Provide the [X, Y] coordinate of the cell's center where the given text is located.  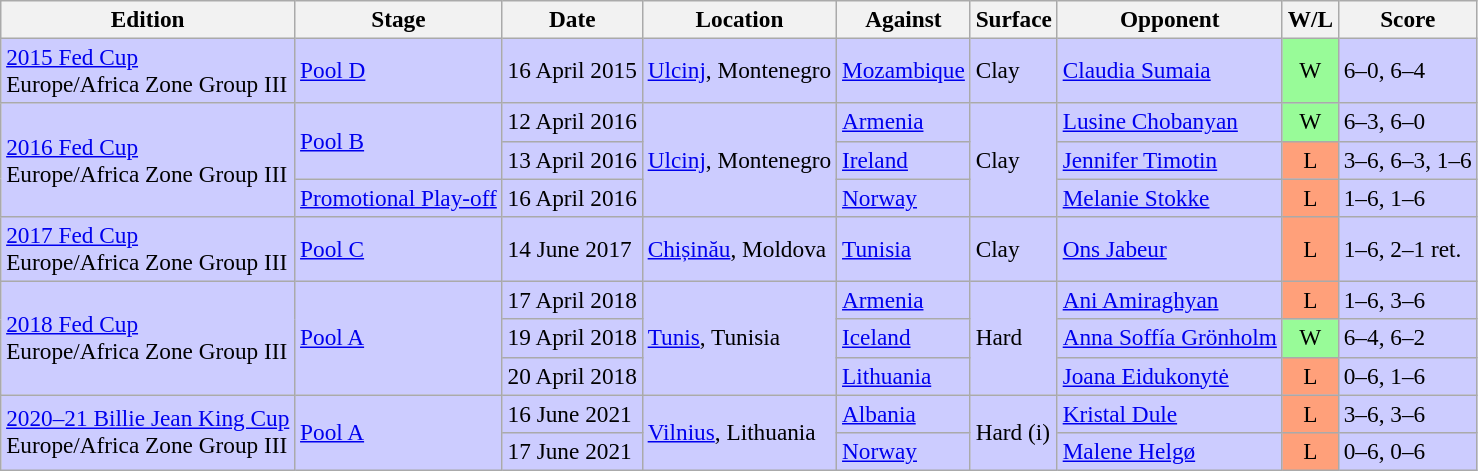
1–6, 3–6 [1408, 300]
Surface [1014, 19]
0–6, 1–6 [1408, 376]
2020–21 Billie Jean King Cup Europe/Africa Zone Group III [148, 432]
Ons Jabeur [1170, 248]
Pool B [399, 141]
16 April 2015 [572, 70]
2016 Fed Cup Europe/Africa Zone Group III [148, 160]
3–6, 3–6 [1408, 413]
19 April 2018 [572, 338]
Claudia Sumaia [1170, 70]
Chișinău, Moldova [739, 248]
Edition [148, 19]
Melanie Stokke [1170, 197]
Hard [1014, 338]
17 April 2018 [572, 300]
Lusine Chobanyan [1170, 122]
20 April 2018 [572, 376]
6–4, 6–2 [1408, 338]
Anna Soffía Grönholm [1170, 338]
14 June 2017 [572, 248]
Joana Eidukonytė [1170, 376]
Location [739, 19]
Score [1408, 19]
Iceland [904, 338]
1–6, 2–1 ret. [1408, 248]
17 June 2021 [572, 451]
Pool C [399, 248]
Tunis, Tunisia [739, 338]
Jennifer Timotin [1170, 160]
2017 Fed Cup Europe/Africa Zone Group III [148, 248]
Hard (i) [1014, 432]
Stage [399, 19]
2018 Fed Cup Europe/Africa Zone Group III [148, 338]
2015 Fed Cup Europe/Africa Zone Group III [148, 70]
Mozambique [904, 70]
Opponent [1170, 19]
Lithuania [904, 376]
16 June 2021 [572, 413]
Against [904, 19]
6–0, 6–4 [1408, 70]
3–6, 6–3, 1–6 [1408, 160]
Vilnius, Lithuania [739, 432]
W/L [1310, 19]
0–6, 0–6 [1408, 451]
13 April 2016 [572, 160]
Pool D [399, 70]
Ani Amiraghyan [1170, 300]
16 April 2016 [572, 197]
1–6, 1–6 [1408, 197]
Date [572, 19]
12 April 2016 [572, 122]
Kristal Dule [1170, 413]
Albania [904, 413]
Ireland [904, 160]
Tunisia [904, 248]
6–3, 6–0 [1408, 122]
Promotional Play-off [399, 197]
Malene Helgø [1170, 451]
